Extract the (X, Y) coordinate from the center of the cell holding the provided text.  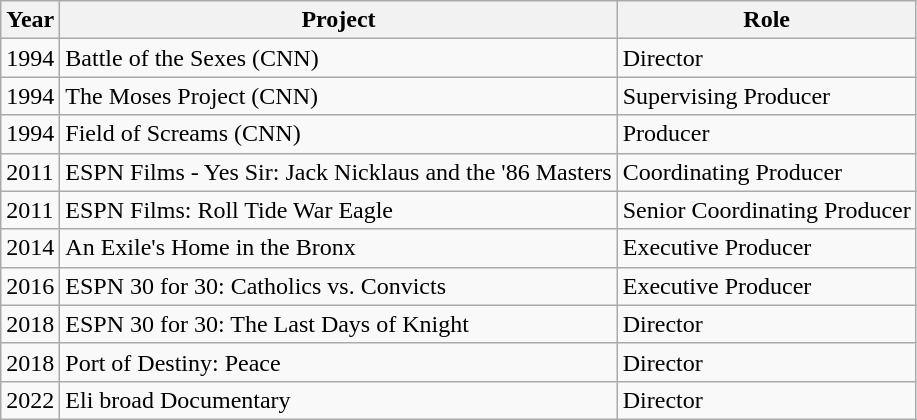
2014 (30, 248)
Senior Coordinating Producer (766, 210)
2016 (30, 286)
Port of Destiny: Peace (338, 362)
ESPN Films - Yes Sir: Jack Nicklaus and the '86 Masters (338, 172)
Eli broad Documentary (338, 400)
Coordinating Producer (766, 172)
Supervising Producer (766, 96)
Battle of the Sexes (CNN) (338, 58)
Producer (766, 134)
ESPN 30 for 30: The Last Days of Knight (338, 324)
Role (766, 20)
ESPN 30 for 30: Catholics vs. Convicts (338, 286)
Project (338, 20)
An Exile's Home in the Bronx (338, 248)
Year (30, 20)
Field of Screams (CNN) (338, 134)
ESPN Films: Roll Tide War Eagle (338, 210)
2022 (30, 400)
The Moses Project (CNN) (338, 96)
